From the cell containing the given text, extract its center point as (x, y) coordinate. 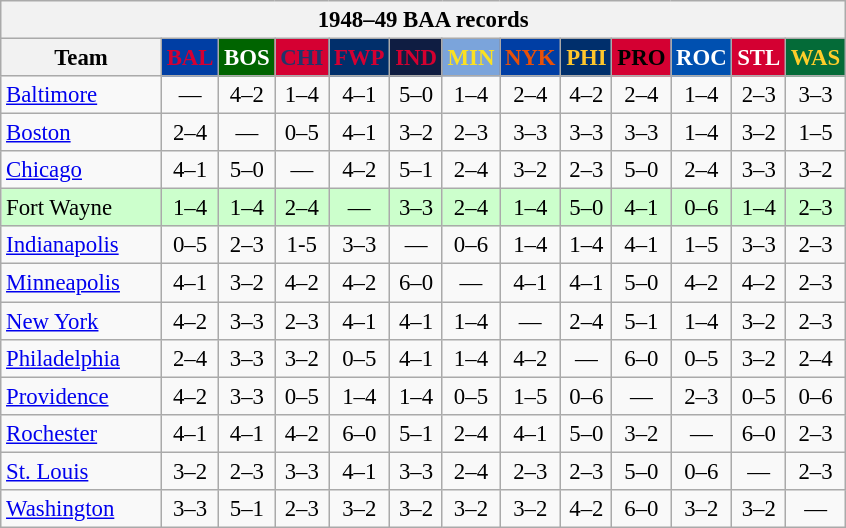
IND (416, 58)
FWP (360, 58)
ROC (702, 58)
Fort Wayne (82, 208)
1948–49 BAA records (424, 20)
STL (759, 58)
CHI (302, 58)
Rochester (82, 433)
Philadelphia (82, 358)
Chicago (82, 170)
PHI (586, 58)
Indianapolis (82, 245)
BAL (190, 58)
St. Louis (82, 471)
WAS (816, 58)
New York (82, 321)
Boston (82, 133)
1-5 (302, 245)
NYK (530, 58)
Team (82, 58)
BOS (247, 58)
Minneapolis (82, 283)
Providence (82, 396)
PRO (642, 58)
Washington (82, 509)
MIN (470, 58)
Baltimore (82, 95)
